Extract the (x, y) coordinate from the center of the cell holding the provided text.  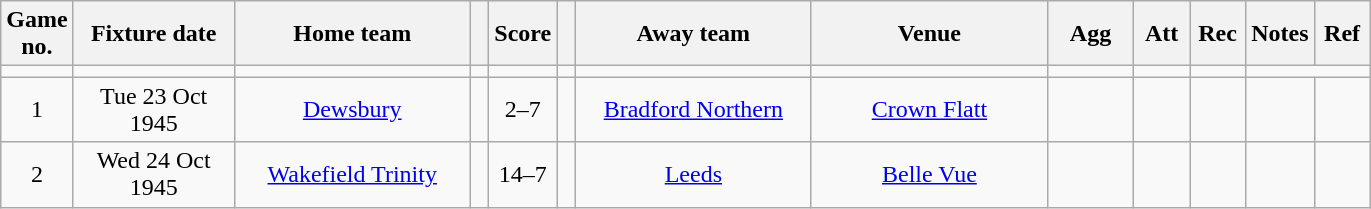
Crown Flatt (929, 110)
2–7 (523, 110)
Fixture date (154, 34)
Att (1162, 34)
Venue (929, 34)
Dewsbury (352, 110)
2 (37, 174)
Belle Vue (929, 174)
Wed 24 Oct 1945 (154, 174)
14–7 (523, 174)
Score (523, 34)
Game no. (37, 34)
1 (37, 110)
Bradford Northern (693, 110)
Notes (1280, 34)
Agg (1090, 34)
Rec (1218, 34)
Wakefield Trinity (352, 174)
Ref (1342, 34)
Home team (352, 34)
Leeds (693, 174)
Away team (693, 34)
Tue 23 Oct 1945 (154, 110)
